Scan for the cell matching the given text and deliver its (X, Y) coordinate at center. 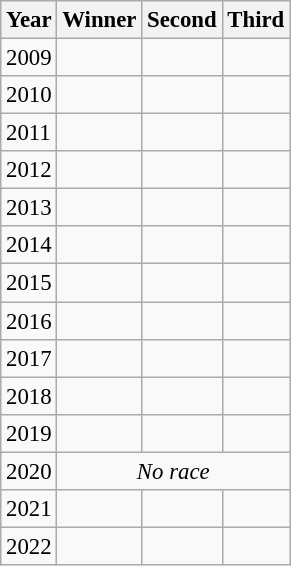
2015 (29, 283)
Winner (100, 20)
2020 (29, 471)
2017 (29, 358)
Third (256, 20)
No race (174, 471)
2022 (29, 546)
2012 (29, 170)
2009 (29, 58)
2018 (29, 396)
2016 (29, 321)
Year (29, 20)
2019 (29, 433)
2014 (29, 245)
2011 (29, 133)
2010 (29, 95)
Second (182, 20)
2021 (29, 509)
2013 (29, 208)
